Return the [X, Y] coordinate for the center point of the cell that contains the specified text.  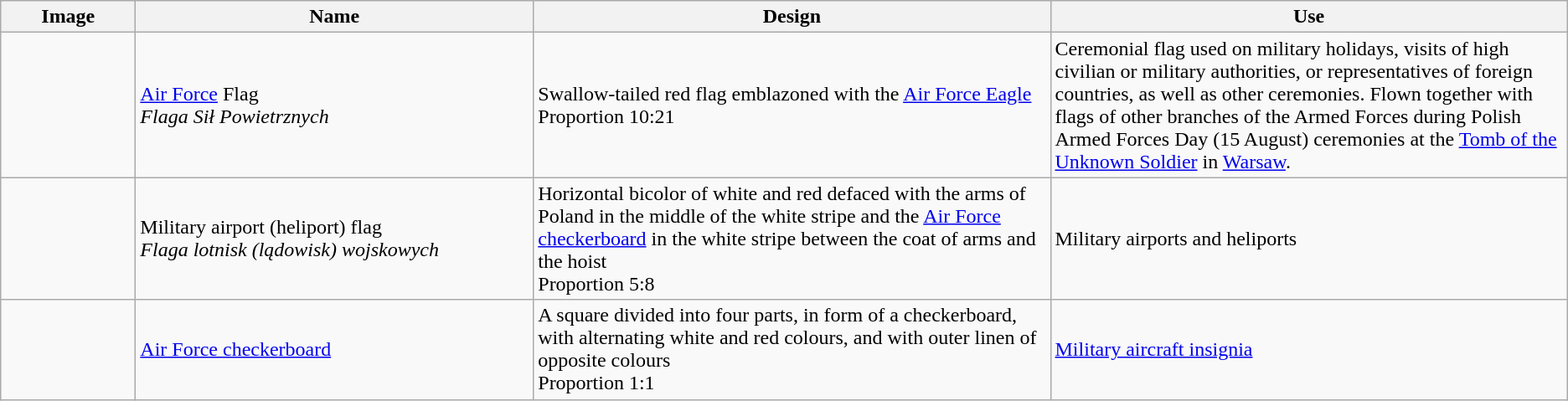
Use [1308, 17]
Design [792, 17]
Military airport (heliport) flag Flaga lotnisk (lądowisk) wojskowych [335, 239]
Military airports and heliports [1308, 239]
Swallow-tailed red flag emblazoned with the Air Force Eagle Proportion 10:21 [792, 105]
Name [335, 17]
Military aircraft insignia [1308, 350]
Image [69, 17]
Air Force checkerboard [335, 350]
Air Force Flag Flaga Sił Powietrznych [335, 105]
